Output the [x, y] coordinate of the center of the cell containing the given text.  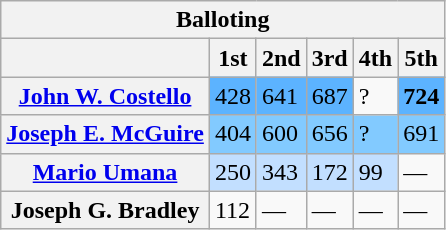
2nd [281, 58]
343 [281, 172]
600 [281, 134]
691 [422, 134]
Joseph G. Bradley [106, 210]
5th [422, 58]
404 [232, 134]
724 [422, 96]
3rd [330, 58]
Joseph E. McGuire [106, 134]
656 [330, 134]
Balloting [223, 20]
4th [375, 58]
Mario Umana [106, 172]
250 [232, 172]
428 [232, 96]
172 [330, 172]
641 [281, 96]
John W. Costello [106, 96]
687 [330, 96]
99 [375, 172]
1st [232, 58]
112 [232, 210]
